Locate the cell with the specified text and output its [X, Y] center coordinate. 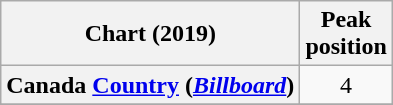
Canada Country (Billboard) [150, 85]
Chart (2019) [150, 34]
Peak position [346, 34]
4 [346, 85]
